For the text-containing cell, return its midpoint in [X, Y] coordinate format. 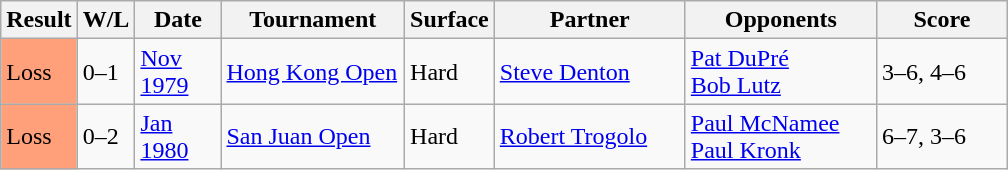
Surface [450, 20]
W/L [106, 20]
Partner [590, 20]
6–7, 3–6 [942, 136]
Tournament [313, 20]
Pat DuPré Bob Lutz [780, 72]
Opponents [780, 20]
Nov 1979 [178, 72]
Steve Denton [590, 72]
Hong Kong Open [313, 72]
0–1 [106, 72]
Jan 1980 [178, 136]
Score [942, 20]
0–2 [106, 136]
San Juan Open [313, 136]
Robert Trogolo [590, 136]
Paul McNamee Paul Kronk [780, 136]
Result [39, 20]
3–6, 4–6 [942, 72]
Date [178, 20]
